Capture the cell that displays the provided text and extract its [x, y] central coordinate. 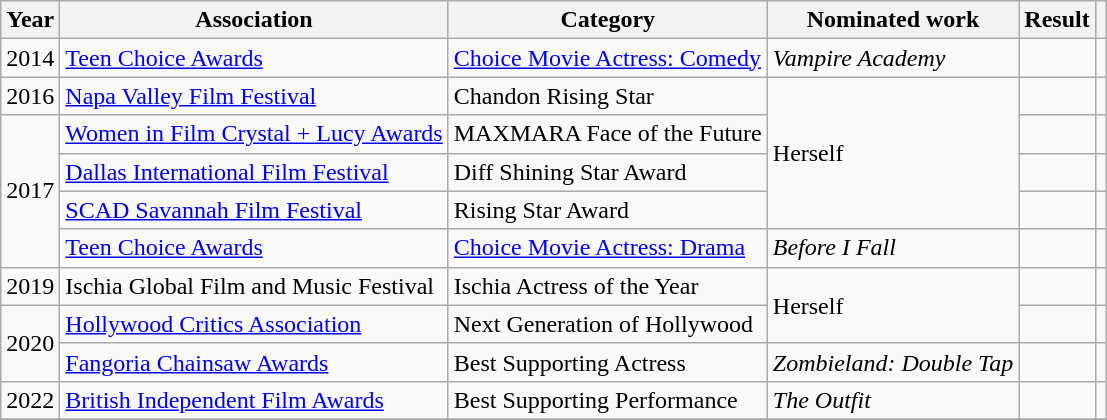
2022 [30, 400]
Hollywood Critics Association [254, 324]
2019 [30, 286]
Napa Valley Film Festival [254, 96]
Choice Movie Actress: Comedy [608, 58]
Diff Shining Star Award [608, 172]
Zombieland: Double Tap [893, 362]
Rising Star Award [608, 210]
Association [254, 20]
Ischia Global Film and Music Festival [254, 286]
Before I Fall [893, 248]
Year [30, 20]
Dallas International Film Festival [254, 172]
Ischia Actress of the Year [608, 286]
Best Supporting Performance [608, 400]
SCAD Savannah Film Festival [254, 210]
Next Generation of Hollywood [608, 324]
Women in Film Crystal + Lucy Awards [254, 134]
2016 [30, 96]
Category [608, 20]
British Independent Film Awards [254, 400]
The Outfit [893, 400]
2020 [30, 343]
Best Supporting Actress [608, 362]
2014 [30, 58]
Chandon Rising Star [608, 96]
MAXMARA Face of the Future [608, 134]
Nominated work [893, 20]
Choice Movie Actress: Drama [608, 248]
Vampire Academy [893, 58]
Result [1057, 20]
Fangoria Chainsaw Awards [254, 362]
2017 [30, 191]
